Capture the cell that displays the provided text and extract its [x, y] central coordinate. 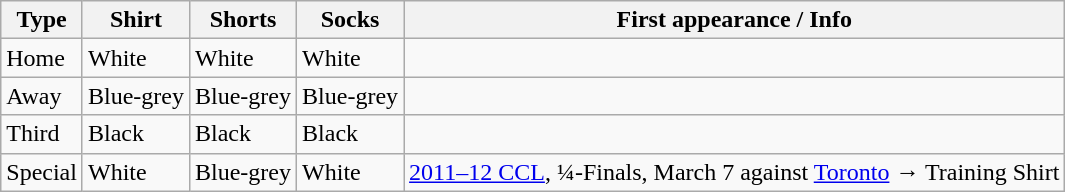
2011–12 CCL, ¼-Finals, March 7 against Toronto → Training Shirt [734, 172]
Away [42, 96]
Special [42, 172]
Type [42, 20]
Socks [350, 20]
Home [42, 58]
Shirt [136, 20]
First appearance / Info [734, 20]
Shorts [242, 20]
Third [42, 134]
